Locate the cell with the specified text and output its [x, y] center coordinate. 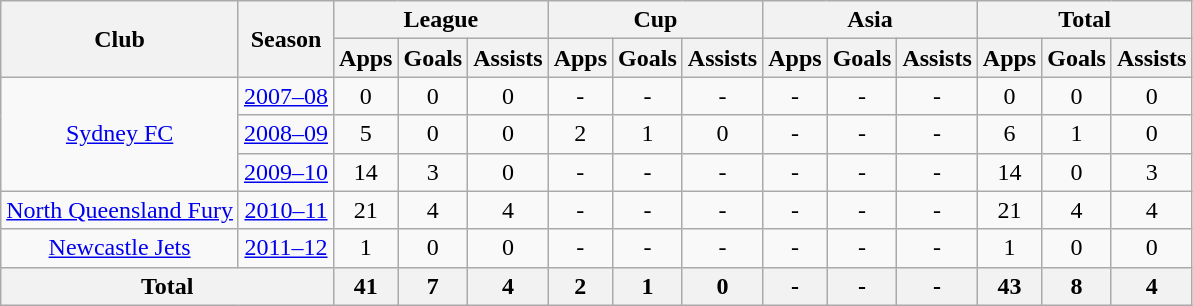
Season [286, 39]
41 [366, 286]
2008–09 [286, 134]
Club [120, 39]
6 [1009, 134]
5 [366, 134]
Newcastle Jets [120, 248]
2009–10 [286, 172]
North Queensland Fury [120, 210]
2010–11 [286, 210]
Asia [870, 20]
Cup [656, 20]
7 [433, 286]
League [442, 20]
2007–08 [286, 96]
43 [1009, 286]
8 [1077, 286]
Sydney FC [120, 134]
2011–12 [286, 248]
